Provide the [X, Y] coordinate of the cell's center where the given text is located.  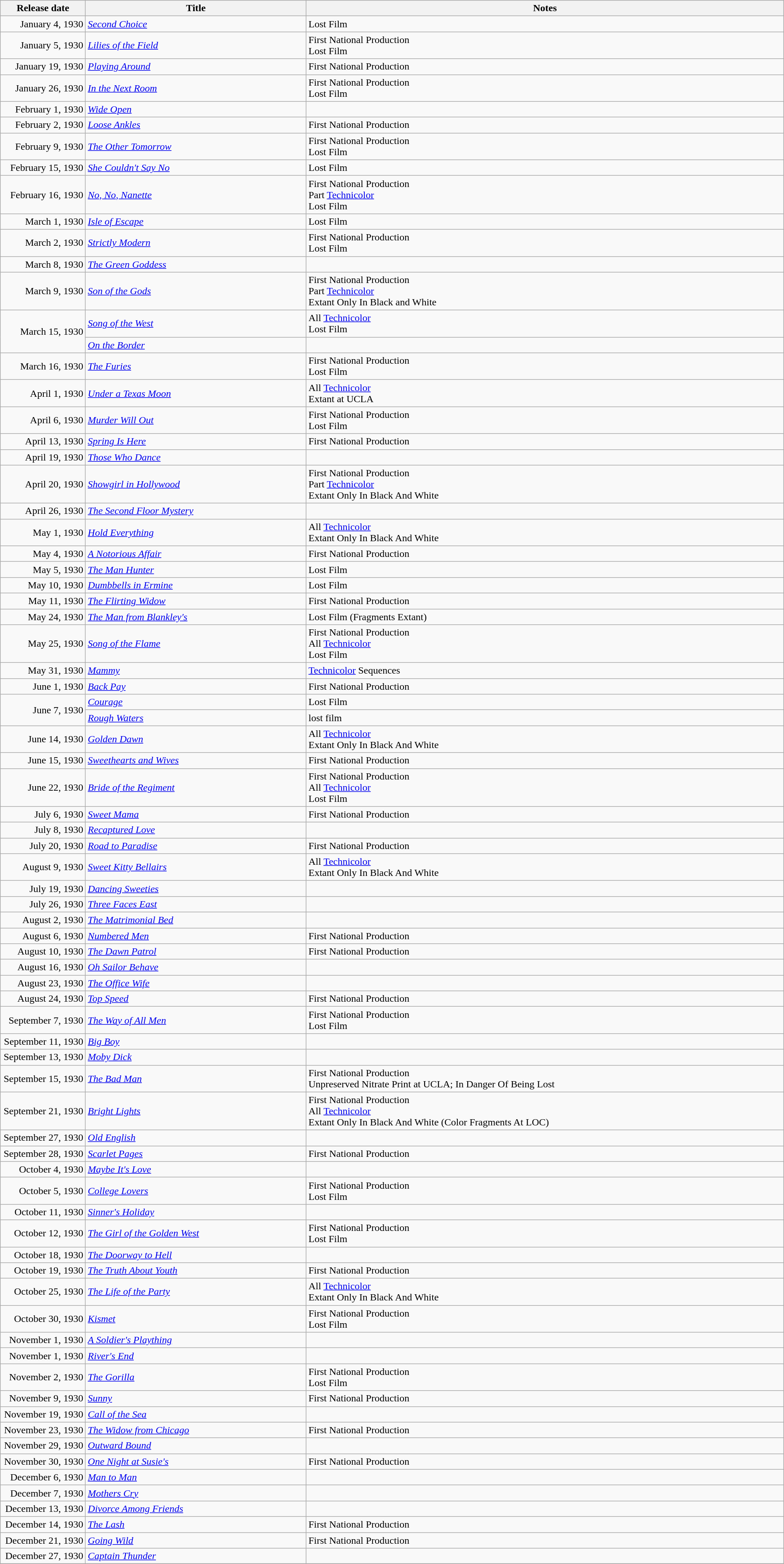
The Flirting Widow [196, 601]
March 1, 1930 [43, 221]
Title [196, 8]
July 26, 1930 [43, 904]
September 13, 1930 [43, 1057]
Those Who Dance [196, 457]
October 11, 1930 [43, 1212]
January 4, 1930 [43, 24]
Oh Sailor Behave [196, 967]
The Widow from Chicago [196, 1430]
January 19, 1930 [43, 67]
First National Production Part Technicolor Lost Film [545, 194]
May 5, 1930 [43, 569]
Back Pay [196, 686]
Dancing Sweeties [196, 888]
October 12, 1930 [43, 1233]
Lilies of the Field [196, 46]
The Truth About Youth [196, 1271]
June 7, 1930 [43, 710]
Murder Will Out [196, 420]
May 1, 1930 [43, 532]
September 15, 1930 [43, 1078]
March 9, 1930 [43, 291]
December 6, 1930 [43, 1477]
Strictly Modern [196, 242]
The Way of All Men [196, 1020]
Technicolor Sequences [545, 671]
June 15, 1930 [43, 760]
Three Faces East [196, 904]
The Doorway to Hell [196, 1255]
The Bad Man [196, 1078]
One Night at Susie's [196, 1461]
May 24, 1930 [43, 617]
February 9, 1930 [43, 146]
Under a Texas Moon [196, 393]
Song of the West [196, 324]
February 2, 1930 [43, 125]
She Couldn't Say No [196, 168]
June 1, 1930 [43, 686]
The Life of the Party [196, 1292]
Wide Open [196, 109]
Showgirl in Hollywood [196, 484]
Sweet Kitty Bellairs [196, 867]
The Other Tomorrow [196, 146]
Mothers Cry [196, 1493]
September 27, 1930 [43, 1138]
March 2, 1930 [43, 242]
October 19, 1930 [43, 1271]
July 20, 1930 [43, 846]
Lost Film (Fragments Extant) [545, 617]
December 27, 1930 [43, 1556]
Scarlet Pages [196, 1154]
Dumbbells in Ermine [196, 585]
First National Production Part Technicolor Extant Only In Black And White [545, 484]
The Lash [196, 1524]
The Second Floor Mystery [196, 511]
November 30, 1930 [43, 1461]
February 1, 1930 [43, 109]
College Lovers [196, 1191]
The Girl of the Golden West [196, 1233]
Man to Man [196, 1477]
March 8, 1930 [43, 264]
September 7, 1930 [43, 1020]
Courage [196, 702]
First National Production Part Technicolor Extant Only In Black and White [545, 291]
June 22, 1930 [43, 787]
April 19, 1930 [43, 457]
Loose Ankles [196, 125]
Road to Paradise [196, 846]
June 14, 1930 [43, 739]
August 9, 1930 [43, 867]
Isle of Escape [196, 221]
April 20, 1930 [43, 484]
February 16, 1930 [43, 194]
Big Boy [196, 1041]
The Man from Blankley's [196, 617]
May 25, 1930 [43, 644]
Notes [545, 8]
Outward Bound [196, 1446]
Release date [43, 8]
September 11, 1930 [43, 1041]
Son of the Gods [196, 291]
December 21, 1930 [43, 1540]
lost film [545, 718]
Hold Everything [196, 532]
December 14, 1930 [43, 1524]
August 24, 1930 [43, 999]
On the Border [196, 345]
April 1, 1930 [43, 393]
October 4, 1930 [43, 1169]
May 10, 1930 [43, 585]
February 15, 1930 [43, 168]
Old English [196, 1138]
March 15, 1930 [43, 332]
December 13, 1930 [43, 1509]
April 13, 1930 [43, 441]
November 2, 1930 [43, 1377]
Numbered Men [196, 936]
All Technicolor Lost Film [545, 324]
A Soldier's Plaything [196, 1340]
Rough Waters [196, 718]
January 26, 1930 [43, 88]
July 8, 1930 [43, 830]
October 25, 1930 [43, 1292]
Sinner's Holiday [196, 1212]
November 19, 1930 [43, 1414]
Golden Dawn [196, 739]
Song of the Flame [196, 644]
October 18, 1930 [43, 1255]
August 10, 1930 [43, 952]
Second Choice [196, 24]
Bride of the Regiment [196, 787]
Sunny [196, 1398]
October 30, 1930 [43, 1319]
Moby Dick [196, 1057]
A Notorious Affair [196, 554]
Bright Lights [196, 1111]
The Matrimonial Bed [196, 920]
November 9, 1930 [43, 1398]
Divorce Among Friends [196, 1509]
November 29, 1930 [43, 1446]
Recaptured Love [196, 830]
Maybe It's Love [196, 1169]
Spring Is Here [196, 441]
May 11, 1930 [43, 601]
The Furies [196, 367]
Mammy [196, 671]
Playing Around [196, 67]
April 26, 1930 [43, 511]
The Gorilla [196, 1377]
May 4, 1930 [43, 554]
September 21, 1930 [43, 1111]
The Dawn Patrol [196, 952]
October 5, 1930 [43, 1191]
Call of the Sea [196, 1414]
July 19, 1930 [43, 888]
The Office Wife [196, 983]
November 23, 1930 [43, 1430]
First National Production Unpreserved Nitrate Print at UCLA; In Danger Of Being Lost [545, 1078]
August 6, 1930 [43, 936]
April 6, 1930 [43, 420]
Sweethearts and Wives [196, 760]
August 23, 1930 [43, 983]
August 16, 1930 [43, 967]
All Technicolor Extant Only In Black And White [545, 867]
Kismet [196, 1319]
August 2, 1930 [43, 920]
First National Production All Technicolor Extant Only In Black And White (Color Fragments At LOC) [545, 1111]
River's End [196, 1356]
May 31, 1930 [43, 671]
January 5, 1930 [43, 46]
Captain Thunder [196, 1556]
December 7, 1930 [43, 1493]
Top Speed [196, 999]
July 6, 1930 [43, 814]
March 16, 1930 [43, 367]
The Man Hunter [196, 569]
All Technicolor Extant at UCLA [545, 393]
September 28, 1930 [43, 1154]
Going Wild [196, 1540]
The Green Goddess [196, 264]
Sweet Mama [196, 814]
In the Next Room [196, 88]
No, No, Nanette [196, 194]
